Pinpoint the cell where the given text exists, returning its (x, y) midpoint coordinate. 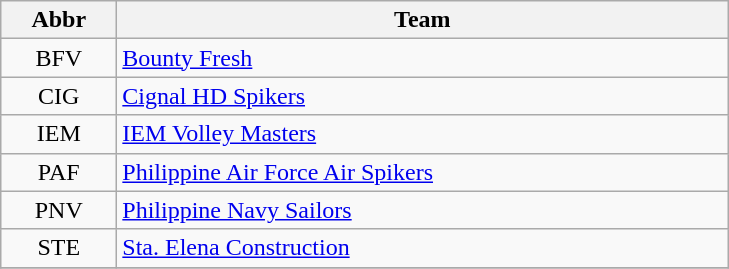
STE (59, 248)
Cignal HD Spikers (422, 96)
CIG (59, 96)
IEM (59, 134)
PAF (59, 172)
IEM Volley Masters (422, 134)
Abbr (59, 20)
PNV (59, 210)
Philippine Air Force Air Spikers (422, 172)
Team (422, 20)
Philippine Navy Sailors (422, 210)
Sta. Elena Construction (422, 248)
BFV (59, 58)
Bounty Fresh (422, 58)
